Provide the (x, y) coordinate of the cell's center where the given text is located.  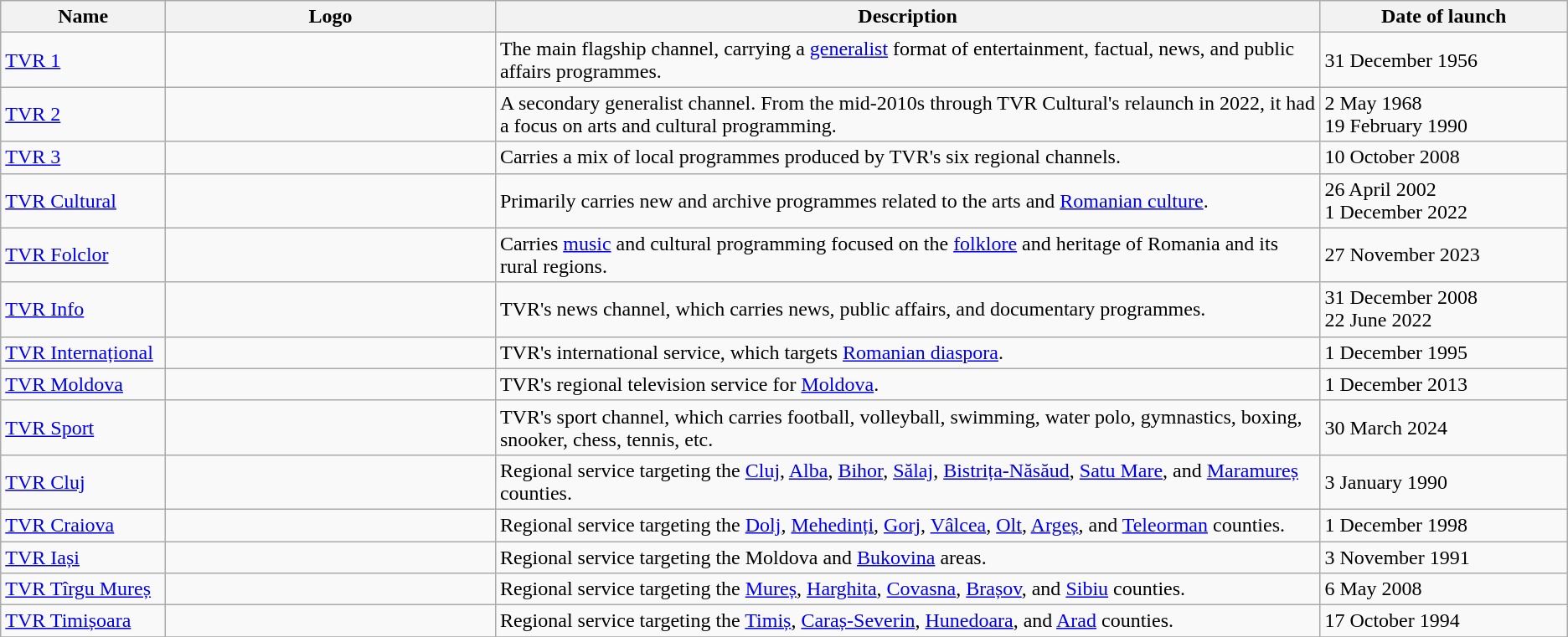
TVR Folclor (84, 254)
2 May 196819 February 1990 (1444, 114)
10 October 2008 (1444, 157)
TVR 3 (84, 157)
TVR Info (84, 310)
1 December 1998 (1444, 525)
TVR's international service, which targets Romanian diaspora. (907, 352)
17 October 1994 (1444, 621)
TVR Moldova (84, 384)
TVR Cluj (84, 482)
31 December 1956 (1444, 60)
1 December 1995 (1444, 352)
TVR 1 (84, 60)
Regional service targeting the Cluj, Alba, Bihor, Sălaj, Bistrița-Năsăud, Satu Mare, and Maramureș counties. (907, 482)
Primarily carries new and archive programmes related to the arts and Romanian culture. (907, 201)
TVR Sport (84, 427)
1 December 2013 (1444, 384)
Regional service targeting the Timiș, Caraș-Severin, Hunedoara, and Arad counties. (907, 621)
TVR 2 (84, 114)
26 April 20021 December 2022 (1444, 201)
Carries a mix of local programmes produced by TVR's six regional channels. (907, 157)
3 November 1991 (1444, 557)
TVR's regional television service for Moldova. (907, 384)
6 May 2008 (1444, 589)
Date of launch (1444, 17)
TVR Craiova (84, 525)
3 January 1990 (1444, 482)
Description (907, 17)
TVR Tîrgu Mureș (84, 589)
TVR's sport channel, which carries football, volleyball, swimming, water polo, gymnastics, boxing, snooker, chess, tennis, etc. (907, 427)
Regional service targeting the Moldova and Bukovina areas. (907, 557)
Carries music and cultural programming focused on the folklore and heritage of Romania and its rural regions. (907, 254)
The main flagship channel, carrying a generalist format of entertainment, factual, news, and public affairs programmes. (907, 60)
TVR Timișoara (84, 621)
TVR's news channel, which carries news, public affairs, and documentary programmes. (907, 310)
31 December 200822 June 2022 (1444, 310)
Name (84, 17)
Regional service targeting the Dolj, Mehedinți, Gorj, Vâlcea, Olt, Argeș, and Teleorman counties. (907, 525)
TVR Cultural (84, 201)
Regional service targeting the Mureș, Harghita, Covasna, Brașov, and Sibiu counties. (907, 589)
Logo (331, 17)
TVR Internațional (84, 352)
TVR Iași (84, 557)
A secondary generalist channel. From the mid-2010s through TVR Cultural's relaunch in 2022, it had a focus on arts and cultural programming. (907, 114)
27 November 2023 (1444, 254)
30 March 2024 (1444, 427)
